Pinpoint the cell where the given text exists, returning its [X, Y] midpoint coordinate. 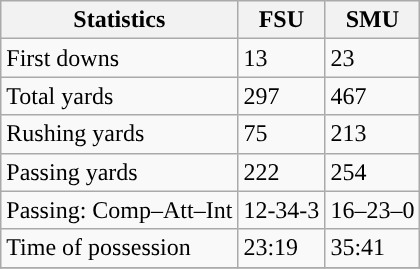
222 [282, 172]
23 [372, 58]
467 [372, 96]
Time of possession [120, 248]
First downs [120, 58]
Passing: Comp–Att–Int [120, 210]
254 [372, 172]
Passing yards [120, 172]
Rushing yards [120, 134]
Statistics [120, 20]
16–23–0 [372, 210]
35:41 [372, 248]
FSU [282, 20]
SMU [372, 20]
297 [282, 96]
213 [372, 134]
Total yards [120, 96]
75 [282, 134]
23:19 [282, 248]
12-34-3 [282, 210]
13 [282, 58]
